Extract the [x, y] coordinate from the center of the cell holding the provided text.  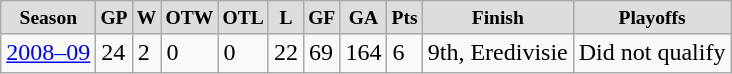
Season [48, 18]
22 [286, 53]
GF [321, 18]
GA [364, 18]
W [146, 18]
Did not qualify [652, 53]
Pts [404, 18]
164 [364, 53]
69 [321, 53]
24 [114, 53]
L [286, 18]
Finish [498, 18]
OTL [243, 18]
OTW [190, 18]
2 [146, 53]
GP [114, 18]
2008–09 [48, 53]
6 [404, 53]
Playoffs [652, 18]
9th, Eredivisie [498, 53]
